Extract the [x, y] coordinate from the center of the cell holding the provided text.  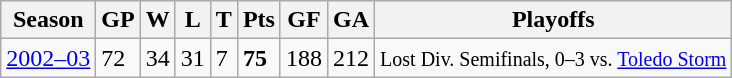
GF [304, 20]
75 [258, 58]
Playoffs [554, 20]
W [158, 20]
T [224, 20]
7 [224, 58]
GP [118, 20]
188 [304, 58]
Lost Div. Semifinals, 0–3 vs. Toledo Storm [554, 58]
2002–03 [48, 58]
GA [352, 20]
34 [158, 58]
L [192, 20]
31 [192, 58]
Pts [258, 20]
72 [118, 58]
212 [352, 58]
Season [48, 20]
